Extract the [X, Y] coordinate from the center of the cell holding the provided text.  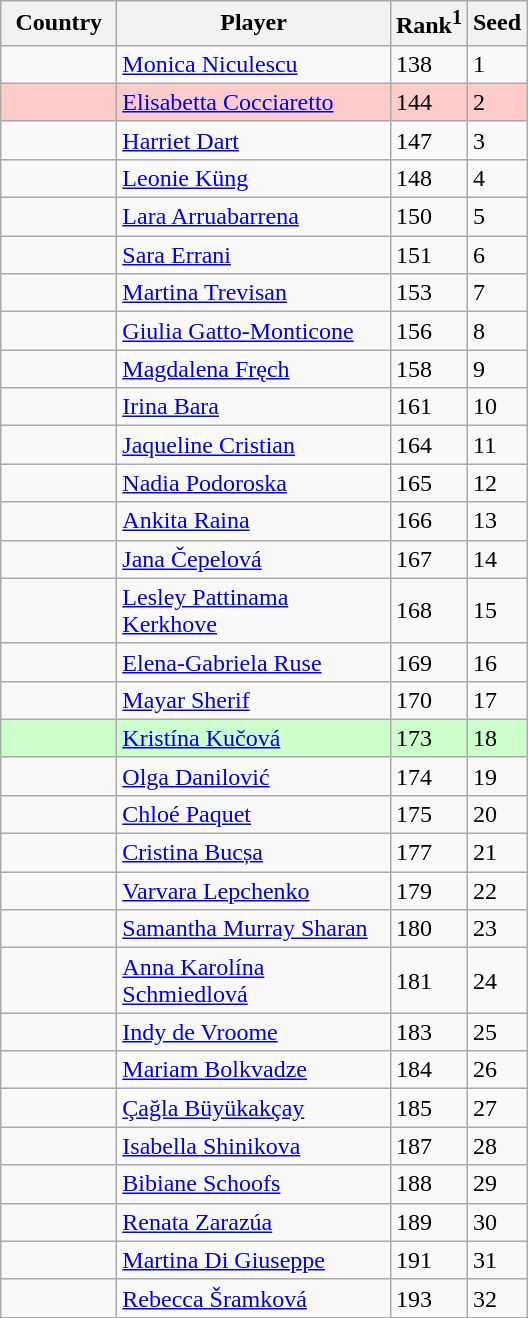
29 [496, 1184]
3 [496, 140]
23 [496, 929]
151 [428, 255]
144 [428, 102]
Mariam Bolkvadze [254, 1070]
Bibiane Schoofs [254, 1184]
Nadia Podoroska [254, 483]
179 [428, 891]
174 [428, 776]
Elisabetta Cocciaretto [254, 102]
191 [428, 1260]
153 [428, 293]
Kristína Kučová [254, 738]
Olga Danilović [254, 776]
28 [496, 1146]
32 [496, 1298]
18 [496, 738]
Anna Karolína Schmiedlová [254, 980]
Giulia Gatto-Monticone [254, 331]
147 [428, 140]
14 [496, 559]
187 [428, 1146]
Indy de Vroome [254, 1032]
2 [496, 102]
170 [428, 700]
Leonie Küng [254, 178]
24 [496, 980]
181 [428, 980]
Isabella Shinikova [254, 1146]
Jana Čepelová [254, 559]
Seed [496, 24]
12 [496, 483]
8 [496, 331]
158 [428, 369]
19 [496, 776]
164 [428, 445]
Player [254, 24]
161 [428, 407]
138 [428, 64]
185 [428, 1108]
Chloé Paquet [254, 814]
166 [428, 521]
31 [496, 1260]
175 [428, 814]
183 [428, 1032]
156 [428, 331]
169 [428, 662]
20 [496, 814]
Ankita Raina [254, 521]
Cristina Bucșa [254, 853]
7 [496, 293]
1 [496, 64]
26 [496, 1070]
Sara Errani [254, 255]
30 [496, 1222]
5 [496, 217]
16 [496, 662]
Martina Trevisan [254, 293]
27 [496, 1108]
Harriet Dart [254, 140]
Monica Niculescu [254, 64]
173 [428, 738]
6 [496, 255]
188 [428, 1184]
180 [428, 929]
Martina Di Giuseppe [254, 1260]
21 [496, 853]
184 [428, 1070]
Çağla Büyükakçay [254, 1108]
Rebecca Šramková [254, 1298]
167 [428, 559]
Mayar Sherif [254, 700]
Rank1 [428, 24]
Renata Zarazúa [254, 1222]
25 [496, 1032]
Elena-Gabriela Ruse [254, 662]
165 [428, 483]
13 [496, 521]
Irina Bara [254, 407]
Lesley Pattinama Kerkhove [254, 610]
17 [496, 700]
150 [428, 217]
Varvara Lepchenko [254, 891]
Jaqueline Cristian [254, 445]
10 [496, 407]
9 [496, 369]
148 [428, 178]
Samantha Murray Sharan [254, 929]
193 [428, 1298]
Lara Arruabarrena [254, 217]
4 [496, 178]
22 [496, 891]
Country [59, 24]
177 [428, 853]
11 [496, 445]
15 [496, 610]
189 [428, 1222]
168 [428, 610]
Magdalena Fręch [254, 369]
